Scan for the cell matching the given text and deliver its (X, Y) coordinate at center. 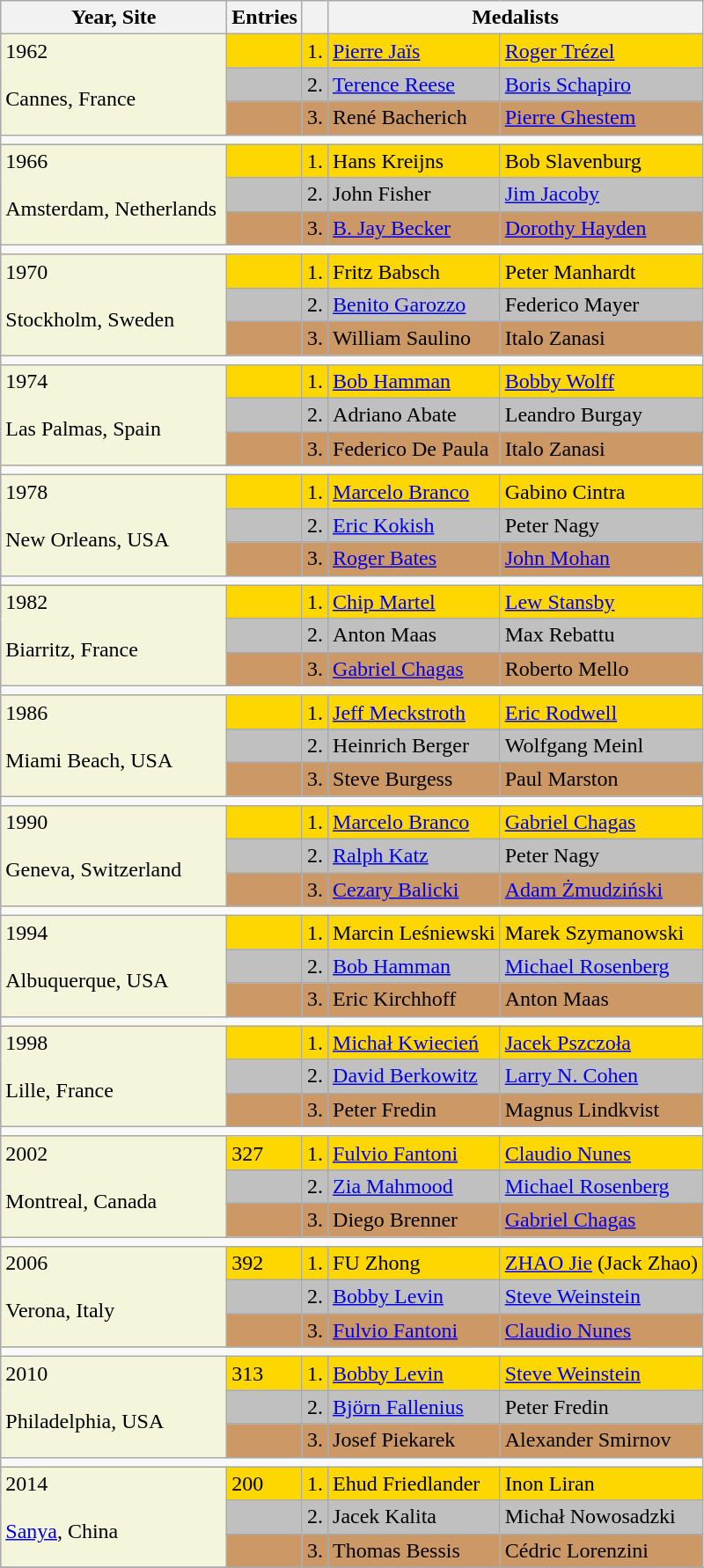
Josef Piekarek (414, 1440)
Michał Kwiecień (414, 1043)
1998 Lille, France (114, 1076)
John Fisher (414, 194)
Ehud Friedlander (414, 1484)
Boris Schapiro (601, 84)
Peter Manhardt (601, 271)
Adriano Abate (414, 415)
Jeff Meckstroth (414, 712)
2010 Philadelphia, USA (114, 1407)
Paul Marston (601, 779)
Bob Slavenburg (601, 161)
392 (265, 1264)
Max Rebattu (601, 635)
John Mohan (601, 559)
Eric Kokish (414, 525)
Eric Rodwell (601, 712)
Michał Nowosadzki (601, 1517)
Marek Szymanowski (601, 933)
1974 Las Palmas, Spain (114, 415)
Entries (265, 18)
Jim Jacoby (601, 194)
2006 Verona, Italy (114, 1297)
Lew Stansby (601, 602)
Dorothy Hayden (601, 228)
Roger Bates (414, 559)
Jacek Kalita (414, 1517)
Cédric Lorenzini (601, 1550)
Heinrich Berger (414, 745)
Fritz Babsch (414, 271)
Benito Garozzo (414, 304)
Federico Mayer (601, 304)
1966 Amsterdam, Netherlands (114, 194)
Federico De Paula (414, 449)
2014 Sanya, China (114, 1517)
Larry N. Cohen (601, 1076)
David Berkowitz (414, 1076)
Zia Mahmood (414, 1186)
Inon Liran (601, 1484)
Pierre Jaïs (414, 51)
Roberto Mello (601, 669)
Eric Kirchhoff (414, 1000)
Leandro Burgay (601, 415)
Gabino Cintra (601, 492)
Steve Burgess (414, 779)
Jacek Pszczoła (601, 1043)
FU Zhong (414, 1264)
Roger Trézel (601, 51)
William Saulino (414, 338)
Thomas Bessis (414, 1550)
Terence Reese (414, 84)
Björn Fallenius (414, 1407)
Marcin Leśniewski (414, 933)
ZHAO Jie (Jack Zhao) (601, 1264)
1962 Cannes, France (114, 84)
1990 Geneva, Switzerland (114, 856)
Medalists (516, 18)
Magnus Lindkvist (601, 1110)
Bobby Wolff (601, 382)
1982 Biarritz, France (114, 635)
Cezary Balicki (414, 890)
327 (265, 1153)
Adam Żmudziński (601, 890)
1994 Albuquerque, USA (114, 966)
1986 Miami Beach, USA (114, 745)
313 (265, 1374)
Diego Brenner (414, 1220)
Chip Martel (414, 602)
Alexander Smirnov (601, 1440)
1978 New Orleans, USA (114, 525)
Hans Kreijns (414, 161)
René Bacherich (414, 118)
1970 Stockholm, Sweden (114, 304)
Pierre Ghestem (601, 118)
Wolfgang Meinl (601, 745)
200 (265, 1484)
Year, Site (114, 18)
B. Jay Becker (414, 228)
Ralph Katz (414, 856)
2002 Montreal, Canada (114, 1186)
